Provide the [x, y] coordinate of the cell's center where the given text is located.  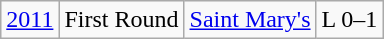
2011 [30, 20]
First Round [122, 20]
Saint Mary's [250, 20]
L 0–1 [350, 20]
